Find where the given text appears and provide that cell's center as (x, y) coordinate. 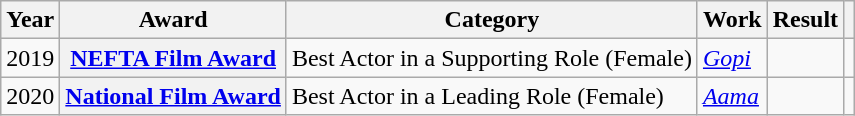
Award (174, 20)
Gopi (732, 58)
Category (492, 20)
2020 (30, 96)
Result (805, 20)
2019 (30, 58)
Best Actor in a Supporting Role (Female) (492, 58)
Aama (732, 96)
National Film Award (174, 96)
Work (732, 20)
Best Actor in a Leading Role (Female) (492, 96)
NEFTA Film Award (174, 58)
Year (30, 20)
